Detect which cell encompasses the target text, then output its [X, Y] center coordinate. 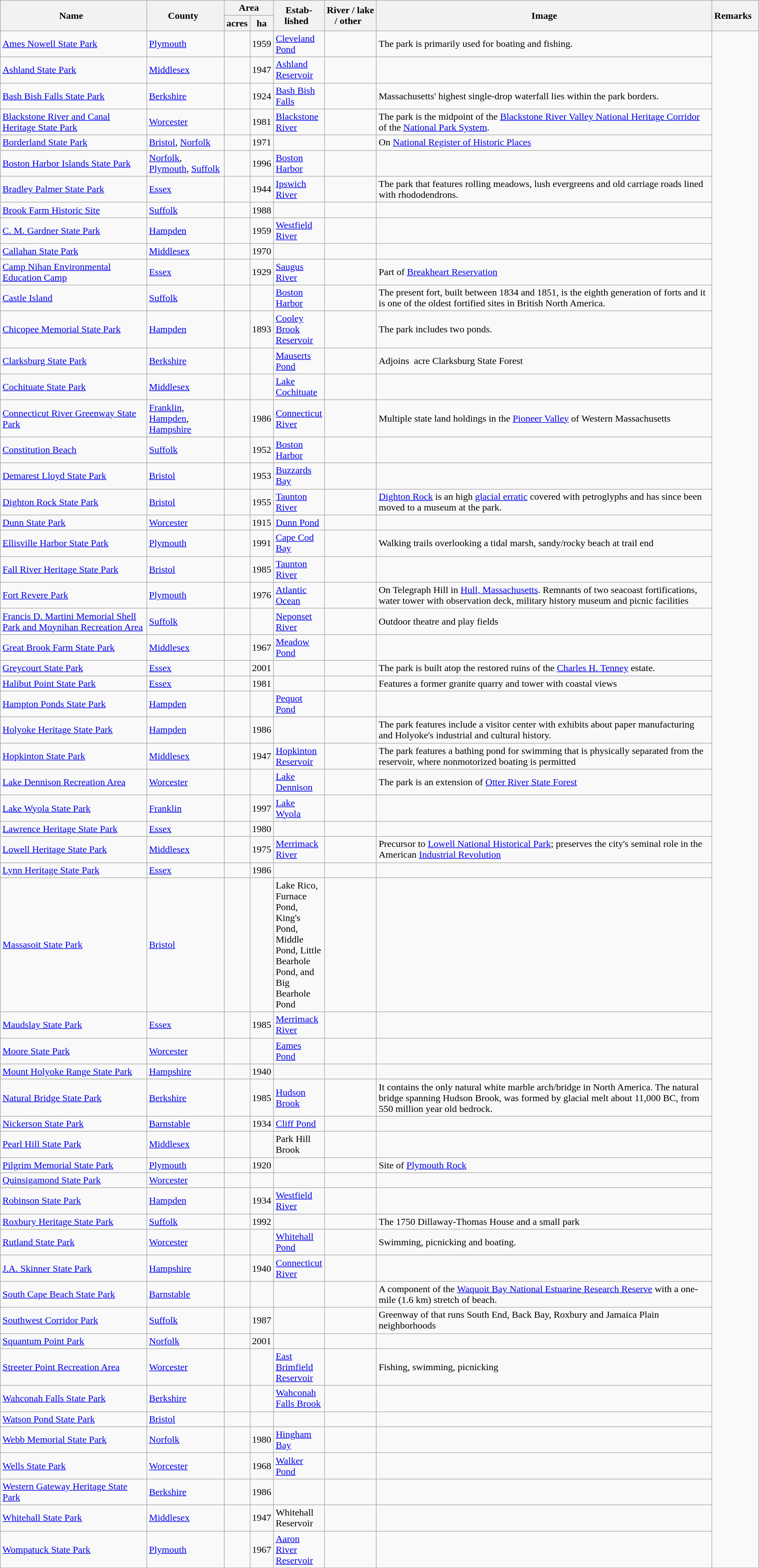
Aaron River Reservoir [299, 1550]
1997 [262, 808]
Rutland State Park [74, 1242]
Boston Harbor Islands State Park [74, 163]
Dighton Rock is an high glacial erratic covered with petroglyphs and has since been moved to a museum at the park. [544, 502]
Great Brook Farm State Park [74, 647]
1953 [262, 476]
The 1750 Dillaway-Thomas House and a small park [544, 1222]
Pilgrim Memorial State Park [74, 1165]
Hingham Bay [299, 1440]
Nickerson State Park [74, 1124]
On National Register of Historic Places [544, 143]
Features a former granite quarry and tower with coastal views [544, 683]
Dighton Rock State Park [74, 502]
Norfolk, Plymouth, Suffolk [186, 163]
Franklin [186, 808]
Wahconah Falls Brook [299, 1398]
Webb Memorial State Park [74, 1440]
1992 [262, 1222]
Bash Bish Falls State Park [74, 96]
Outdoor theatre and play fields [544, 621]
Buzzards Bay [299, 476]
Lawrence Heritage State Park [74, 829]
Bradley Palmer State Park [74, 189]
Hudson Brook [299, 1098]
The park includes two ponds. [544, 330]
Natural Bridge State Park [74, 1098]
1952 [262, 450]
Area [249, 8]
Dunn State Park [74, 523]
Greenway of that runs South End, Back Bay, Roxbury and Jamaica Plain neighborhoods [544, 1321]
Name [74, 16]
Western Gateway Heritage State Park [74, 1492]
1944 [262, 189]
Chicopee Memorial State Park [74, 330]
Lake Wyola [299, 808]
Southwest Corridor Park [74, 1321]
J.A. Skinner State Park [74, 1268]
C. M. Gardner State Park [74, 231]
Cooley Brook Reservoir [299, 330]
1976 [262, 595]
Cliff Pond [299, 1124]
A component of the Waquoit Bay National Estuarine Research Reserve with a one-mile (1.6 km) stretch of beach. [544, 1294]
Ashland State Park [74, 70]
Blackstone River [299, 122]
Adjoins acre Clarksburg State Forest [544, 361]
Mauserts Pond [299, 361]
Lake Rico, Furnace Pond, King's Pond, Middle Pond, Little Bearhole Pond, and Big Bearhole Pond [299, 945]
Eames Pond [299, 1051]
ha [262, 23]
1968 [262, 1465]
1955 [262, 502]
Ipswich River [299, 189]
The park features a bathing pond for swimming that is physically separated from the reservoir, where nonmotorized boating is permitted [544, 756]
The park that features rolling meadows, lush evergreens and old carriage roads lined with rhododendrons. [544, 189]
Greycourt State Park [74, 668]
Massasoit State Park [74, 945]
Whitehall Reservoir [299, 1518]
Wompatuck State Park [74, 1550]
Saugus River [299, 271]
1975 [262, 850]
Swimming, picnicking and boating. [544, 1242]
Estab- lished [299, 16]
Halibut Point State Park [74, 683]
Holyoke Heritage State Park [74, 730]
Castle Island [74, 298]
Watson Pond State Park [74, 1419]
1893 [262, 330]
1920 [262, 1165]
The park is an extension of Otter River State Forest [544, 782]
Part of Breakheart Reservation [544, 271]
Ellisville Harbor State Park [74, 543]
Precursor to Lowell National Historical Park; preserves the city's seminal role in the American Industrial Revolution [544, 850]
Wells State Park [74, 1465]
Borderland State Park [74, 143]
Maudslay State Park [74, 1025]
Site of Plymouth Rock [544, 1165]
1991 [262, 543]
River / lake / other [350, 16]
Fishing, swimming, picnicking [544, 1367]
Remarks [735, 16]
1987 [262, 1321]
Francis D. Martini Memorial Shell Park and Moynihan Recreation Area [74, 621]
Whitehall Pond [299, 1242]
Image [544, 16]
Mount Holyoke Range State Park [74, 1071]
Franklin, Hampden, Hampshire [186, 418]
Meadow Pond [299, 647]
Neponset River [299, 621]
The park is the midpoint of the Blackstone River Valley National Heritage Corridor of the National Park System. [544, 122]
Constitution Beach [74, 450]
Lake Wyola State Park [74, 808]
1924 [262, 96]
South Cape Beach State Park [74, 1294]
Hampton Ponds State Park [74, 704]
Fort Revere Park [74, 595]
1971 [262, 143]
1996 [262, 163]
Lake Dennison Recreation Area [74, 782]
Whitehall State Park [74, 1518]
Callahan State Park [74, 251]
Massachusetts' highest single-drop waterfall lies within the park borders. [544, 96]
County [186, 16]
1988 [262, 210]
Bristol, Norfolk [186, 143]
acres [237, 23]
1970 [262, 251]
Squantum Point Park [74, 1341]
Dunn Pond [299, 523]
The park is built atop the restored ruins of the Charles H. Tenney estate. [544, 668]
Fall River Heritage State Park [74, 569]
Ames Nowell State Park [74, 44]
Hopkinton Reservoir [299, 756]
Demarest Lloyd State Park [74, 476]
Blackstone River and Canal Heritage State Park [74, 122]
Walker Pond [299, 1465]
Camp Nihan Environmental Education Camp [74, 271]
Cape Cod Bay [299, 543]
Cleveland Pond [299, 44]
1929 [262, 271]
Roxbury Heritage State Park [74, 1222]
The park features include a visitor center with exhibits about paper manufacturing and Holyoke's industrial and cultural history. [544, 730]
Brook Farm Historic Site [74, 210]
The park is primarily used for boating and fishing. [544, 44]
Quinsigamond State Park [74, 1180]
Pequot Pond [299, 704]
Walking trails overlooking a tidal marsh, sandy/rocky beach at trail end [544, 543]
Hopkinton State Park [74, 756]
Wahconah Falls State Park [74, 1398]
Cochituate State Park [74, 387]
Robinson State Park [74, 1201]
Clarksburg State Park [74, 361]
Park Hill Brook [299, 1144]
Multiple state land holdings in the Pioneer Valley of Western Massachusetts [544, 418]
Lynn Heritage State Park [74, 870]
Lake Dennison [299, 782]
1915 [262, 523]
Pearl Hill State Park [74, 1144]
Lake Cochituate [299, 387]
Lowell Heritage State Park [74, 850]
Ashland Reservoir [299, 70]
Connecticut River Greenway State Park [74, 418]
Streeter Point Recreation Area [74, 1367]
Atlantic Ocean [299, 595]
East Brimfield Reservoir [299, 1367]
Bash Bish Falls [299, 96]
Moore State Park [74, 1051]
